Detect which cell encompasses the target text, then output its [x, y] center coordinate. 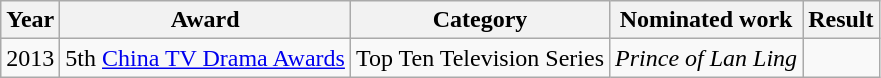
Top Ten Television Series [480, 58]
Award [206, 20]
Year [30, 20]
Nominated work [706, 20]
Category [480, 20]
Prince of Lan Ling [706, 58]
Result [841, 20]
5th China TV Drama Awards [206, 58]
2013 [30, 58]
